Find where the given text appears and provide that cell's center as (X, Y) coordinate. 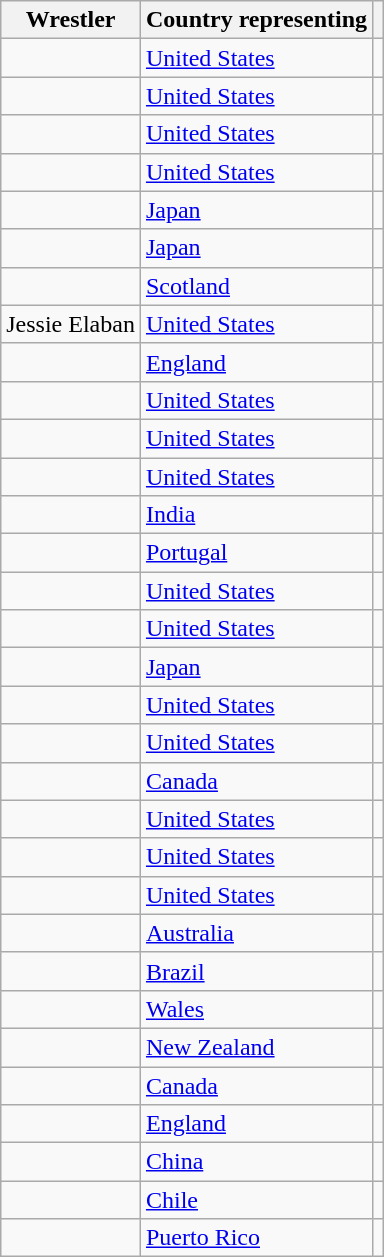
Brazil (256, 971)
China (256, 1162)
Scotland (256, 286)
Country representing (256, 20)
India (256, 515)
New Zealand (256, 1047)
Chile (256, 1200)
Wrestler (71, 20)
Portugal (256, 553)
Jessie Elaban (71, 324)
Puerto Rico (256, 1238)
Wales (256, 1009)
Australia (256, 933)
